Provide the (x, y) coordinate of the cell's center where the given text is located.  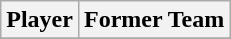
Former Team (154, 20)
Player (40, 20)
